Pinpoint the cell where the given text exists, returning its (x, y) midpoint coordinate. 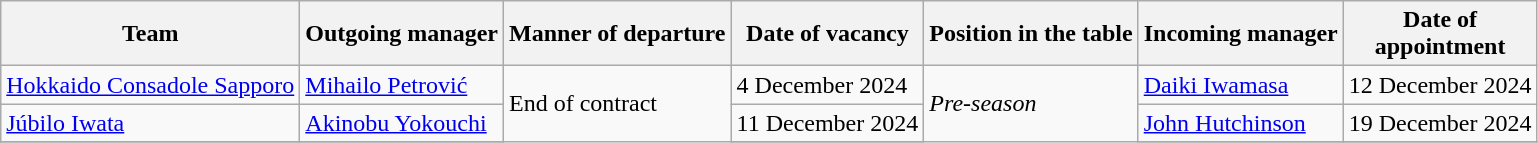
End of contract (618, 104)
Outgoing manager (402, 34)
Júbilo Iwata (150, 123)
Incoming manager (1240, 34)
Pre-season (1031, 104)
Date of vacancy (828, 34)
12 December 2024 (1440, 85)
4 December 2024 (828, 85)
19 December 2024 (1440, 123)
Hokkaido Consadole Sapporo (150, 85)
Team (150, 34)
Manner of departure (618, 34)
John Hutchinson (1240, 123)
Daiki Iwamasa (1240, 85)
Akinobu Yokouchi (402, 123)
Position in the table (1031, 34)
Mihailo Petrović (402, 85)
11 December 2024 (828, 123)
Date ofappointment (1440, 34)
